Search for the cell housing the specified text and yield its [x, y] center coordinate. 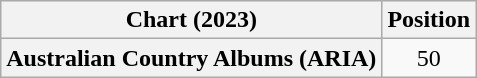
Chart (2023) [192, 20]
Australian Country Albums (ARIA) [192, 58]
Position [429, 20]
50 [429, 58]
